Output the (X, Y) coordinate of the center of the cell containing the given text.  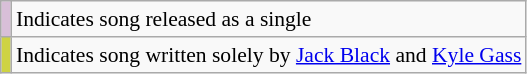
Indicates song written solely by Jack Black and Kyle Gass (269, 55)
Indicates song released as a single (269, 19)
